Identify which cell holds the provided text, then report its [X, Y] central coordinate. 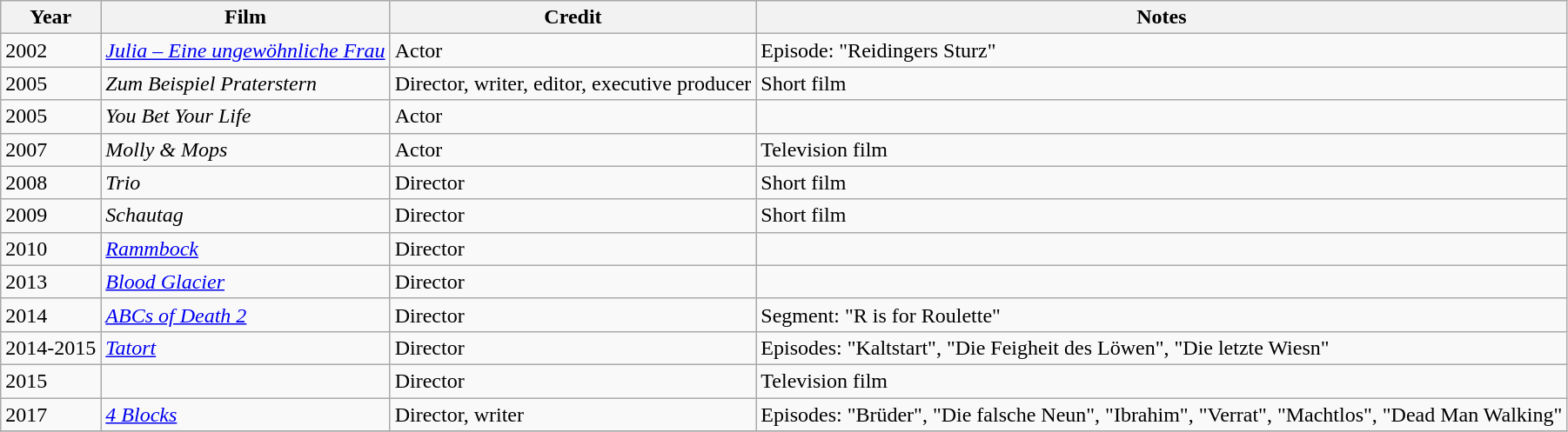
Film [245, 17]
Rammbock [245, 249]
4 Blocks [245, 415]
Zum Beispiel Praterstern [245, 83]
Year [50, 17]
Julia – Eine ungewöhnliche Frau [245, 50]
Tatort [245, 348]
2007 [50, 150]
2002 [50, 50]
2008 [50, 183]
Trio [245, 183]
Credit [573, 17]
Segment: "R is for Roulette" [1162, 315]
2009 [50, 216]
2014 [50, 315]
Director, writer, editor, executive producer [573, 83]
2017 [50, 415]
2013 [50, 282]
2014-2015 [50, 348]
Schautag [245, 216]
2010 [50, 249]
Director, writer [573, 415]
2015 [50, 381]
Episodes: "Brüder", "Die falsche Neun", "Ibrahim", "Verrat", "Machtlos", "Dead Man Walking" [1162, 415]
Episode: "Reidingers Sturz" [1162, 50]
You Bet Your Life [245, 116]
Molly & Mops [245, 150]
Blood Glacier [245, 282]
Episodes: "Kaltstart", "Die Feigheit des Löwen", "Die letzte Wiesn" [1162, 348]
ABCs of Death 2 [245, 315]
Notes [1162, 17]
